Return (X, Y) of the center of cell containing provided text 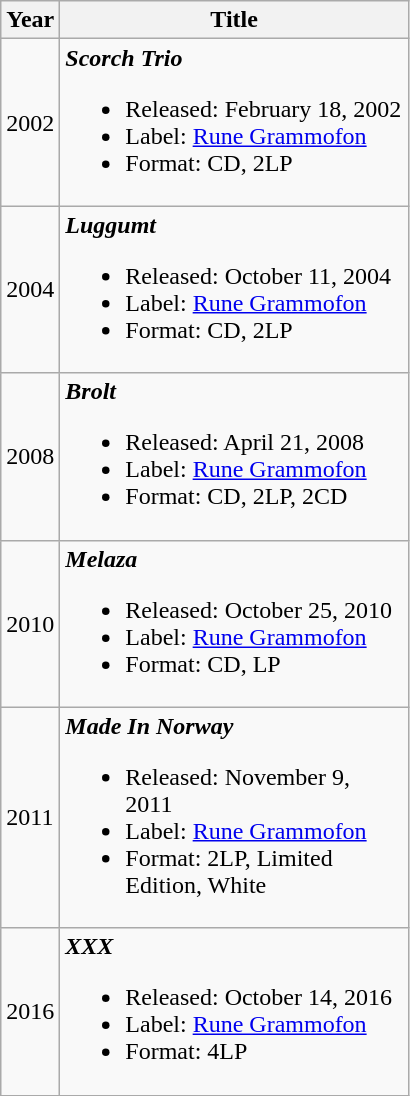
Title (234, 20)
2008 (30, 456)
2002 (30, 122)
Scorch TrioReleased: February 18, 2002Label: Rune Grammofon Format: CD, 2LP (234, 122)
XXXReleased: October 14, 2016Label: Rune Grammofon Format: 4LP (234, 1012)
2004 (30, 290)
Made In NorwayReleased: November 9, 2011Label: Rune Grammofon Format: 2LP, Limited Edition, White (234, 818)
LuggumtReleased: October 11, 2004Label: Rune Grammofon Format: CD, 2LP (234, 290)
2016 (30, 1012)
2011 (30, 818)
BroltReleased: April 21, 2008Label: Rune Grammofon Format: CD, 2LP, 2CD (234, 456)
2010 (30, 624)
MelazaReleased: October 25, 2010Label: Rune Grammofon Format: CD, LP (234, 624)
Year (30, 20)
